Capture the cell that displays the provided text and extract its (X, Y) central coordinate. 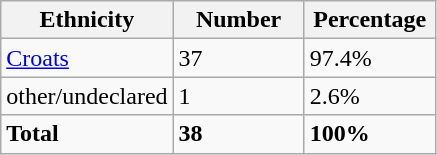
Ethnicity (87, 20)
Total (87, 134)
2.6% (370, 96)
Number (238, 20)
1 (238, 96)
100% (370, 134)
38 (238, 134)
Percentage (370, 20)
other/undeclared (87, 96)
Croats (87, 58)
97.4% (370, 58)
37 (238, 58)
